Determine the [X, Y] coordinate at the center of the cell enclosing the given text.  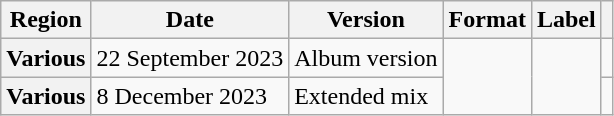
Region [46, 20]
Version [366, 20]
Album version [366, 58]
Extended mix [366, 96]
Format [487, 20]
22 September 2023 [190, 58]
Label [566, 20]
Date [190, 20]
8 December 2023 [190, 96]
